Capture the cell that displays the provided text and extract its (X, Y) central coordinate. 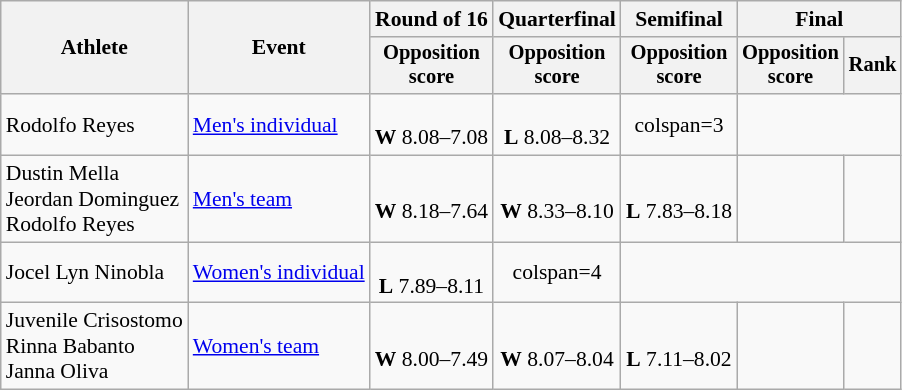
Quarterfinal (557, 19)
W 8.00–7.49 (432, 346)
W 8.33–8.10 (557, 200)
Final (819, 19)
Juvenile CrisostomoRinna BabantoJanna Oliva (94, 346)
L 7.89–8.11 (432, 272)
W 8.18–7.64 (432, 200)
L 8.08–8.32 (557, 124)
Women's team (279, 346)
Men's individual (279, 124)
Dustin MellaJeordan DominguezRodolfo Reyes (94, 200)
Semifinal (679, 19)
Women's individual (279, 272)
Round of 16 (432, 19)
Men's team (279, 200)
L 7.11–8.02 (679, 346)
Jocel Lyn Ninobla (94, 272)
colspan=3 (679, 124)
W 8.08–7.08 (432, 124)
Rank (873, 66)
L 7.83–8.18 (679, 200)
Athlete (94, 48)
Rodolfo Reyes (94, 124)
Event (279, 48)
colspan=4 (557, 272)
W 8.07–8.04 (557, 346)
